Determine the (X, Y) coordinate at the center of the cell enclosing the given text.  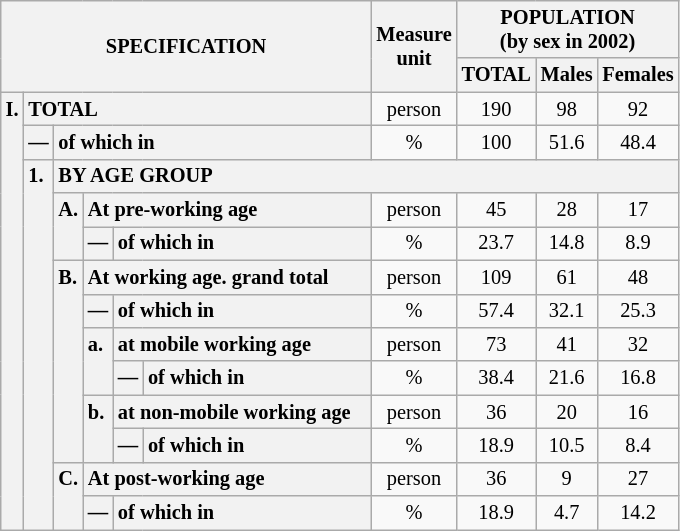
A. (68, 226)
73 (496, 344)
109 (496, 277)
Males (567, 75)
21.6 (567, 378)
SPECIFICATION (186, 46)
Measure unit (414, 46)
100 (496, 142)
At working age. grand total (227, 277)
at mobile working age (242, 344)
POPULATION (by sex in 2002) (568, 29)
190 (496, 109)
28 (567, 210)
32.1 (567, 311)
16 (638, 412)
25.3 (638, 311)
32 (638, 344)
57.4 (496, 311)
C. (68, 496)
61 (567, 277)
B. (68, 361)
Females (638, 75)
17 (638, 210)
At post-working age (227, 479)
8.9 (638, 243)
4.7 (567, 513)
BY AGE GROUP (366, 176)
I. (12, 311)
9 (567, 479)
At pre-working age (227, 210)
10.5 (567, 445)
51.6 (567, 142)
23.7 (496, 243)
14.8 (567, 243)
92 (638, 109)
20 (567, 412)
8.4 (638, 445)
45 (496, 210)
48 (638, 277)
a. (98, 360)
41 (567, 344)
27 (638, 479)
16.8 (638, 378)
48.4 (638, 142)
14.2 (638, 513)
b. (98, 428)
1. (38, 344)
at non-mobile working age (242, 412)
98 (567, 109)
38.4 (496, 378)
